Determine the (x, y) coordinate at the center of the cell enclosing the given text.  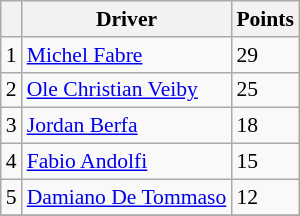
2 (12, 90)
3 (12, 126)
Michel Fabre (127, 55)
12 (265, 197)
4 (12, 162)
25 (265, 90)
1 (12, 55)
Fabio Andolfi (127, 162)
Points (265, 19)
5 (12, 197)
Damiano De Tommaso (127, 197)
Driver (127, 19)
Ole Christian Veiby (127, 90)
29 (265, 55)
18 (265, 126)
Jordan Berfa (127, 126)
15 (265, 162)
